Return (x, y) of the center of cell containing provided text 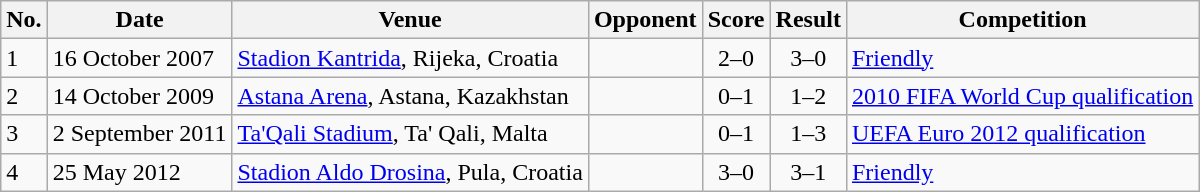
Opponent (645, 20)
Result (808, 20)
Stadion Kantrida, Rijeka, Croatia (410, 58)
14 October 2009 (140, 96)
1 (24, 58)
Ta'Qali Stadium, Ta' Qali, Malta (410, 134)
25 May 2012 (140, 172)
16 October 2007 (140, 58)
4 (24, 172)
Venue (410, 20)
Score (736, 20)
3–1 (808, 172)
Date (140, 20)
2 (24, 96)
2 September 2011 (140, 134)
UEFA Euro 2012 qualification (1022, 134)
Astana Arena, Astana, Kazakhstan (410, 96)
3 (24, 134)
1–3 (808, 134)
2–0 (736, 58)
Stadion Aldo Drosina, Pula, Croatia (410, 172)
Competition (1022, 20)
2010 FIFA World Cup qualification (1022, 96)
1–2 (808, 96)
No. (24, 20)
